Pinpoint the cell where the given text exists, returning its (X, Y) midpoint coordinate. 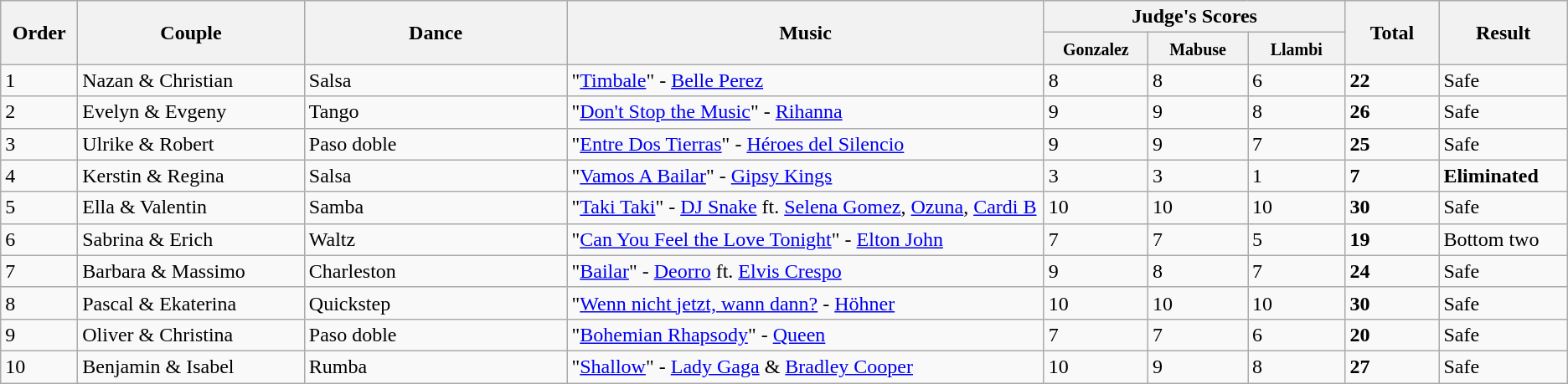
Rumba (436, 366)
Dance (436, 33)
"Wenn nicht jetzt, wann dann? - Höhner (806, 303)
24 (1392, 271)
Samba (436, 207)
"Can You Feel the Love Tonight" - Elton John (806, 239)
Judge's Scores (1194, 17)
Benjamin & Isabel (191, 366)
Pascal & Ekaterina (191, 303)
Tango (436, 112)
Nazan & Christian (191, 80)
Llambi (1297, 49)
"Timbale" - Belle Perez (806, 80)
Oliver & Christina (191, 335)
Gonzalez (1096, 49)
Order (39, 33)
26 (1392, 112)
Evelyn & Evgeny (191, 112)
"Don't Stop the Music" - Rihanna (806, 112)
"Taki Taki" - DJ Snake ft. Selena Gomez, Ozuna, Cardi B (806, 207)
Couple (191, 33)
Result (1503, 33)
20 (1392, 335)
Ella & Valentin (191, 207)
Mabuse (1198, 49)
Sabrina & Erich (191, 239)
Total (1392, 33)
22 (1392, 80)
Charleston (436, 271)
Ulrike & Robert (191, 144)
Bottom two (1503, 239)
"Vamos A Bailar" - Gipsy Kings (806, 176)
Quickstep (436, 303)
27 (1392, 366)
Barbara & Massimo (191, 271)
25 (1392, 144)
2 (39, 112)
Music (806, 33)
19 (1392, 239)
"Entre Dos Tierras" - Héroes del Silencio (806, 144)
Kerstin & Regina (191, 176)
Eliminated (1503, 176)
Waltz (436, 239)
"Shallow" - Lady Gaga & Bradley Cooper (806, 366)
"Bailar" - Deorro ft. Elvis Crespo (806, 271)
"Bohemian Rhapsody" - Queen (806, 335)
4 (39, 176)
